Find where the given text appears and provide that cell's center as [x, y] coordinate. 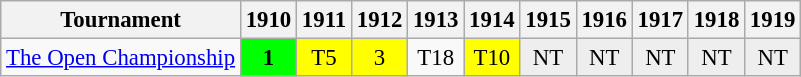
Tournament [121, 20]
1915 [548, 20]
1919 [773, 20]
1918 [716, 20]
1916 [604, 20]
1910 [268, 20]
1913 [436, 20]
1912 [379, 20]
1914 [492, 20]
1917 [660, 20]
T10 [492, 58]
1 [268, 58]
1911 [324, 20]
The Open Championship [121, 58]
T18 [436, 58]
3 [379, 58]
T5 [324, 58]
